Scan for the cell matching the given text and deliver its (x, y) coordinate at center. 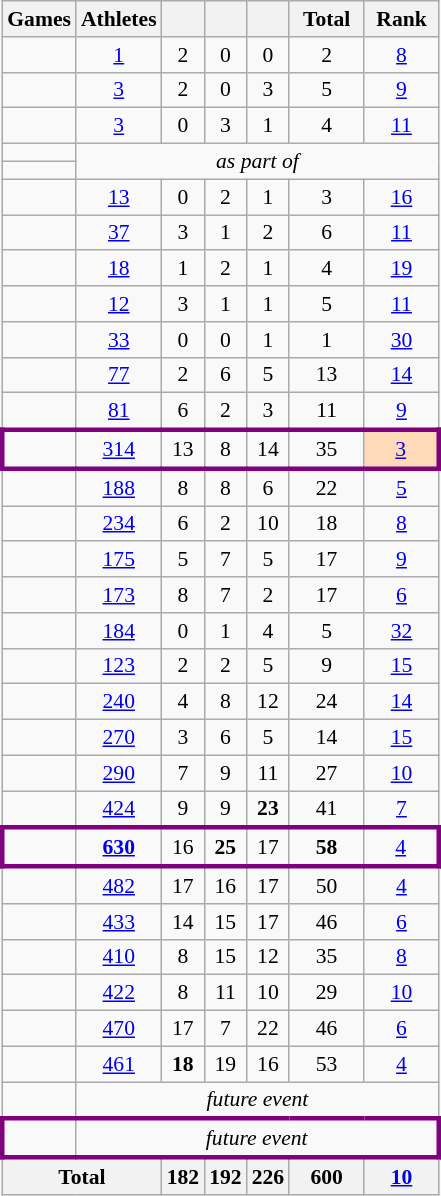
175 (119, 560)
23 (268, 810)
50 (326, 886)
58 (326, 848)
Games (39, 19)
27 (326, 773)
53 (326, 1064)
424 (119, 810)
482 (119, 886)
24 (326, 702)
77 (119, 375)
290 (119, 773)
422 (119, 993)
314 (119, 450)
470 (119, 1029)
123 (119, 666)
234 (119, 524)
188 (119, 488)
600 (326, 1176)
270 (119, 738)
29 (326, 993)
41 (326, 810)
Rank (402, 19)
433 (119, 922)
226 (268, 1176)
630 (119, 848)
32 (402, 631)
37 (119, 233)
30 (402, 340)
81 (119, 412)
410 (119, 957)
as part of (258, 162)
240 (119, 702)
182 (184, 1176)
33 (119, 340)
192 (226, 1176)
461 (119, 1064)
25 (226, 848)
173 (119, 595)
Athletes (119, 19)
184 (119, 631)
